Determine the (x, y) coordinate at the center of the cell enclosing the given text.  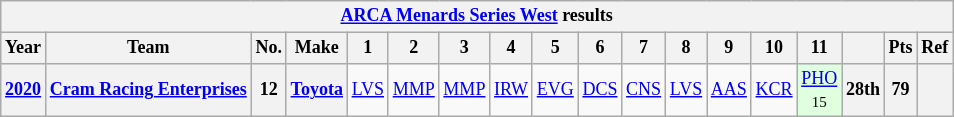
2020 (24, 90)
3 (464, 48)
KCR (774, 90)
AAS (728, 90)
9 (728, 48)
Pts (900, 48)
28th (864, 90)
No. (268, 48)
8 (686, 48)
79 (900, 90)
12 (268, 90)
10 (774, 48)
1 (368, 48)
DCS (600, 90)
7 (644, 48)
11 (820, 48)
Year (24, 48)
4 (512, 48)
Cram Racing Enterprises (148, 90)
Make (316, 48)
2 (414, 48)
5 (555, 48)
EVG (555, 90)
ARCA Menards Series West results (477, 16)
Toyota (316, 90)
PHO15 (820, 90)
Ref (935, 48)
Team (148, 48)
IRW (512, 90)
6 (600, 48)
CNS (644, 90)
